Capture the cell that displays the provided text and extract its [x, y] central coordinate. 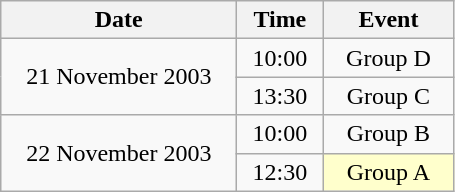
Group D [388, 58]
Group C [388, 96]
21 November 2003 [119, 77]
Group B [388, 134]
22 November 2003 [119, 153]
Date [119, 20]
Event [388, 20]
13:30 [280, 96]
Group A [388, 172]
12:30 [280, 172]
Time [280, 20]
